Detect which cell encompasses the target text, then output its [x, y] center coordinate. 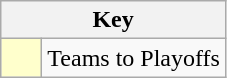
Teams to Playoffs [134, 58]
Key [114, 20]
